For the text-containing cell, return its midpoint in (x, y) coordinate format. 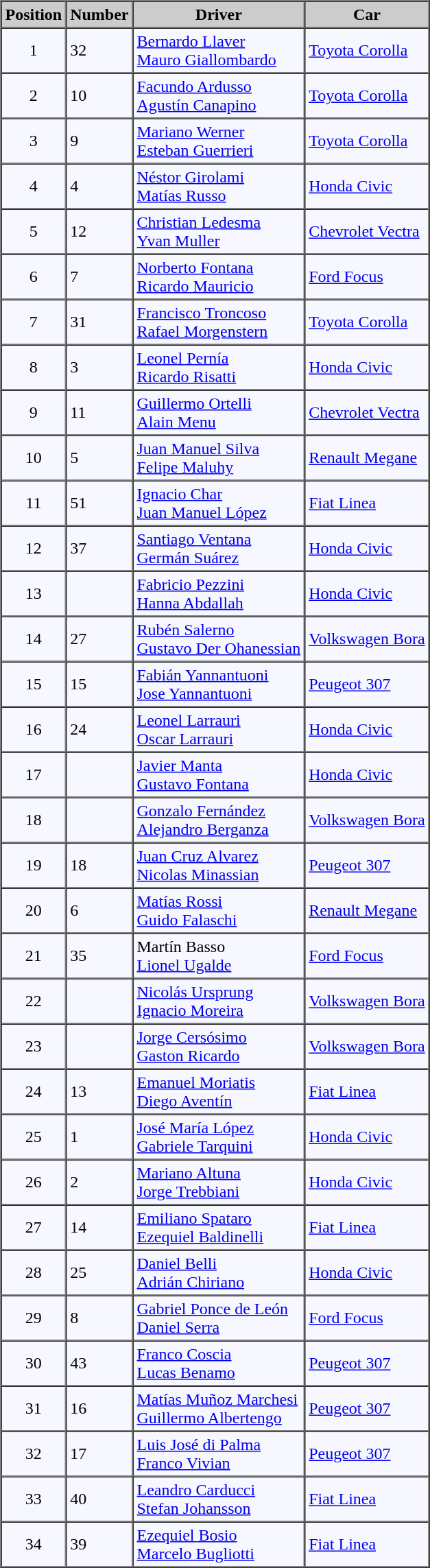
Javier Manta Gustavo Fontana (219, 774)
Leonel Pernía Ricardo Risatti (219, 367)
Christian Ledesma Yvan Muller (219, 231)
20 (34, 910)
26 (34, 1182)
40 (99, 1499)
51 (99, 503)
Fabricio Pezzini Hanna Abdallah (219, 593)
Car (367, 15)
28 (34, 1272)
Driver (219, 15)
33 (34, 1499)
Francisco Troncoso Rafael Morgenstern (219, 322)
Leonel Larrauri Oscar Larrauri (219, 729)
Position (34, 15)
Leandro Carducci Stefan Johansson (219, 1499)
Matías Muñoz Marchesi Guillermo Albertengo (219, 1408)
Juan Manuel Silva Felipe Maluhy (219, 458)
Fabián Yannantuoni Jose Yannantuoni (219, 684)
Emiliano Spataro Ezequiel Baldinelli (219, 1227)
Jorge Cersósimo Gaston Ricardo (219, 1046)
Gonzalo Fernández Alejandro Berganza (219, 820)
Franco Coscia Lucas Benamo (219, 1363)
29 (34, 1318)
Martín Basso Lionel Ugalde (219, 955)
Ignacio Char Juan Manuel López (219, 503)
Néstor Girolami Matías Russo (219, 186)
43 (99, 1363)
Mariano Werner Esteban Guerrieri (219, 141)
Santiago Ventana Germán Suárez (219, 548)
30 (34, 1363)
Guillermo Ortelli Alain Menu (219, 412)
Juan Cruz Alvarez Nicolas Minassian (219, 865)
Luis José di Palma Franco Vivian (219, 1453)
21 (34, 955)
19 (34, 865)
Ezequiel Bosio Marcelo Bugliotti (219, 1544)
Daniel Belli Adrián Chiriano (219, 1272)
37 (99, 548)
22 (34, 1001)
Norberto Fontana Ricardo Mauricio (219, 276)
Bernardo Llaver Mauro Giallombardo (219, 50)
34 (34, 1544)
Rubén Salerno Gustavo Der Ohanessian (219, 639)
23 (34, 1046)
Gabriel Ponce de León Daniel Serra (219, 1318)
Mariano Altuna Jorge Trebbiani (219, 1182)
Number (99, 15)
Nicolás Ursprung Ignacio Moreira (219, 1001)
Matías Rossi Guido Falaschi (219, 910)
Facundo Ardusso Agustín Canapino (219, 95)
Emanuel Moriatis Diego Aventín (219, 1091)
José María López Gabriele Tarquini (219, 1137)
39 (99, 1544)
35 (99, 955)
